Detect which cell encompasses the target text, then output its [x, y] center coordinate. 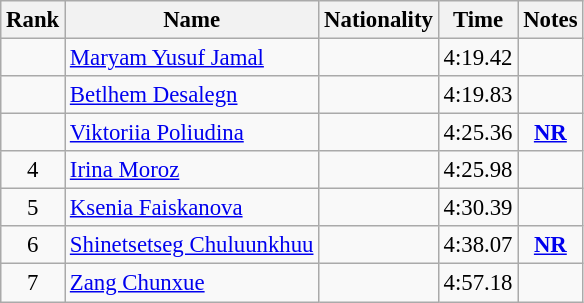
Zang Chunxue [192, 283]
Notes [550, 20]
4:25.36 [478, 133]
Ksenia Faiskanova [192, 208]
4:57.18 [478, 283]
Rank [33, 20]
Betlhem Desalegn [192, 95]
4:38.07 [478, 245]
Viktoriia Poliudina [192, 133]
4:19.42 [478, 58]
Name [192, 20]
Time [478, 20]
Shinetsetseg Chuluunkhuu [192, 245]
4:19.83 [478, 95]
5 [33, 208]
Irina Moroz [192, 170]
4:25.98 [478, 170]
4:30.39 [478, 208]
6 [33, 245]
Nationality [378, 20]
4 [33, 170]
7 [33, 283]
Maryam Yusuf Jamal [192, 58]
